Return [X, Y] of the center of cell containing provided text 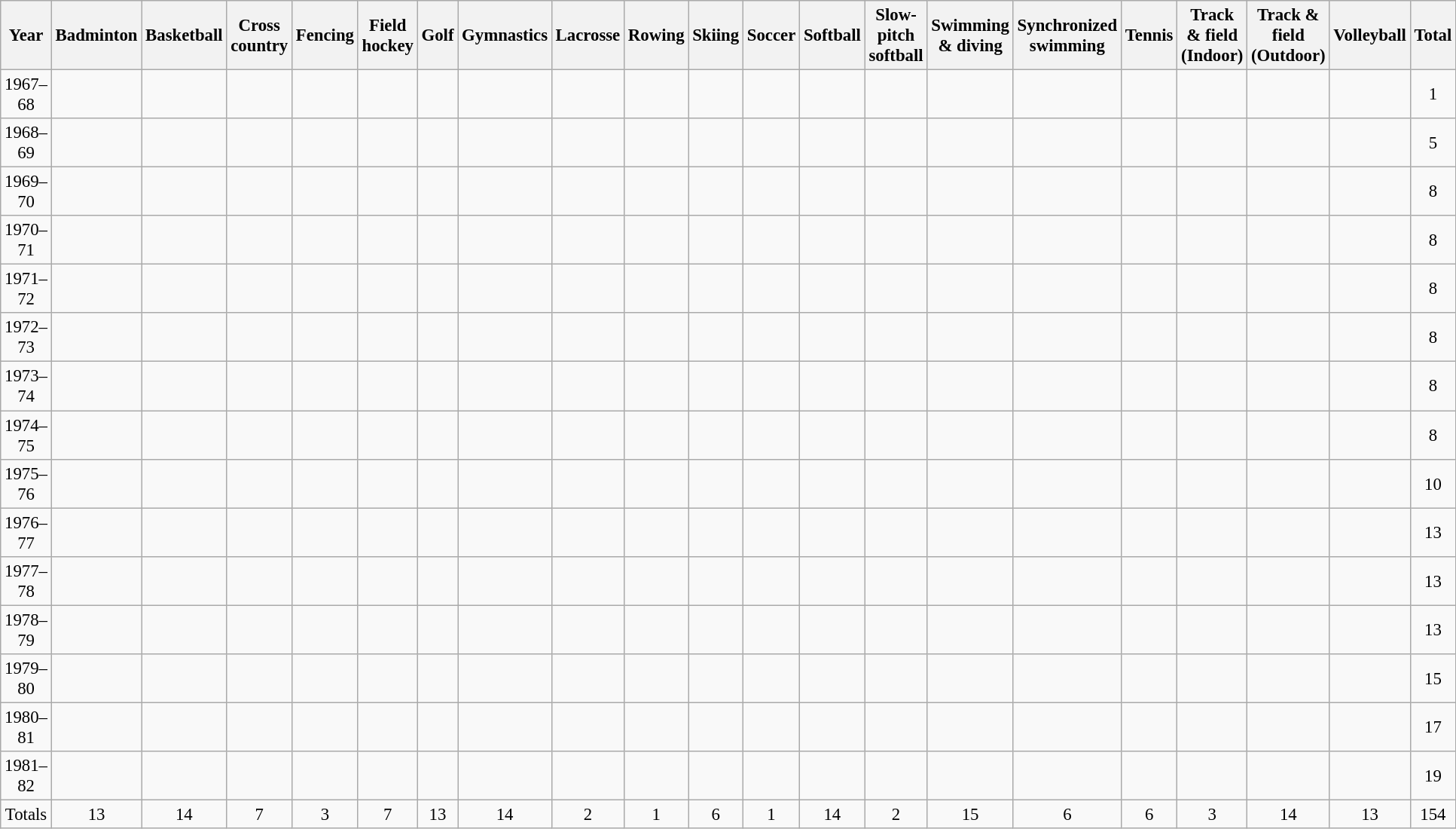
Soccer [771, 35]
154 [1433, 814]
1980–81 [26, 727]
1969–70 [26, 191]
Track & field(Indoor) [1213, 35]
Rowing [657, 35]
1970–71 [26, 240]
1976–77 [26, 532]
Total [1433, 35]
19 [1433, 776]
Softball [833, 35]
Track & field(Outdoor) [1288, 35]
Synchronizedswimming [1067, 35]
1975–76 [26, 484]
Swimming& diving [970, 35]
1977–78 [26, 580]
Tennis [1149, 35]
Year [26, 35]
1974–75 [26, 436]
5 [1433, 143]
1967–68 [26, 95]
17 [1433, 727]
Crosscountry [259, 35]
Lacrosse [588, 35]
Gymnastics [505, 35]
Fieldhockey [387, 35]
1979–80 [26, 678]
1981–82 [26, 776]
1978–79 [26, 630]
1972–73 [26, 338]
Skiing [716, 35]
Fencing [325, 35]
1971–72 [26, 289]
1973–74 [26, 386]
Volleyball [1369, 35]
Golf [438, 35]
1968–69 [26, 143]
Badminton [96, 35]
10 [1433, 484]
Basketball [184, 35]
Slow-pitchsoftball [896, 35]
Totals [26, 814]
